Scan for the cell matching the given text and deliver its (X, Y) coordinate at center. 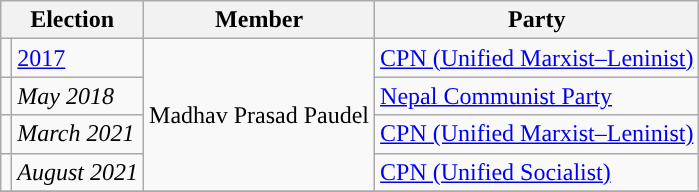
Madhav Prasad Paudel (260, 115)
2017 (78, 58)
May 2018 (78, 96)
Party (537, 20)
August 2021 (78, 172)
CPN (Unified Socialist) (537, 172)
Election (72, 20)
Member (260, 20)
March 2021 (78, 134)
Nepal Communist Party (537, 96)
